Detect which cell encompasses the target text, then output its [x, y] center coordinate. 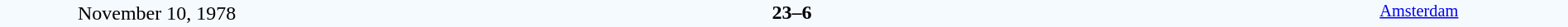
23–6 [791, 12]
Amsterdam [1419, 13]
November 10, 1978 [157, 13]
